Return the [X, Y] coordinate for the center point of the cell that contains the specified text.  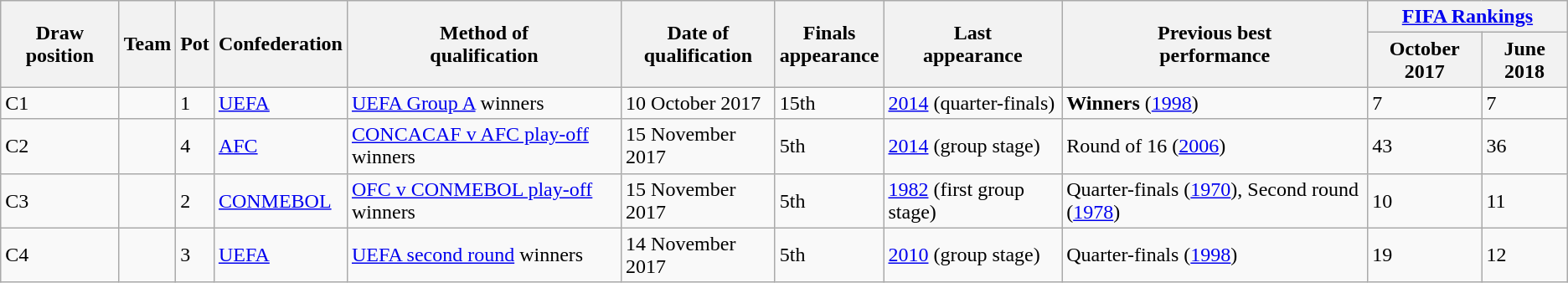
Quarter-finals (1998) [1215, 255]
Confederation [280, 44]
Method ofqualification [484, 44]
FIFA Rankings [1467, 17]
June 2018 [1524, 60]
C2 [60, 146]
Pot [195, 44]
Team [147, 44]
15th [829, 103]
10 [1425, 201]
14 November 2017 [699, 255]
Date ofqualification [699, 44]
12 [1524, 255]
CONCACAF v AFC play-off winners [484, 146]
2014 (quarter-finals) [973, 103]
1 [195, 103]
3 [195, 255]
Previous bestperformance [1215, 44]
C1 [60, 103]
11 [1524, 201]
2010 (group stage) [973, 255]
4 [195, 146]
AFC [280, 146]
10 October 2017 [699, 103]
UEFA second round winners [484, 255]
October 2017 [1425, 60]
C4 [60, 255]
43 [1425, 146]
36 [1524, 146]
Quarter-finals (1970), Second round (1978) [1215, 201]
Lastappearance [973, 44]
Finalsappearance [829, 44]
19 [1425, 255]
2014 (group stage) [973, 146]
Winners (1998) [1215, 103]
Draw position [60, 44]
2 [195, 201]
C3 [60, 201]
Round of 16 (2006) [1215, 146]
UEFA Group A winners [484, 103]
CONMEBOL [280, 201]
OFC v CONMEBOL play-off winners [484, 201]
1982 (first group stage) [973, 201]
